Locate the cell with the specified text and output its [x, y] center coordinate. 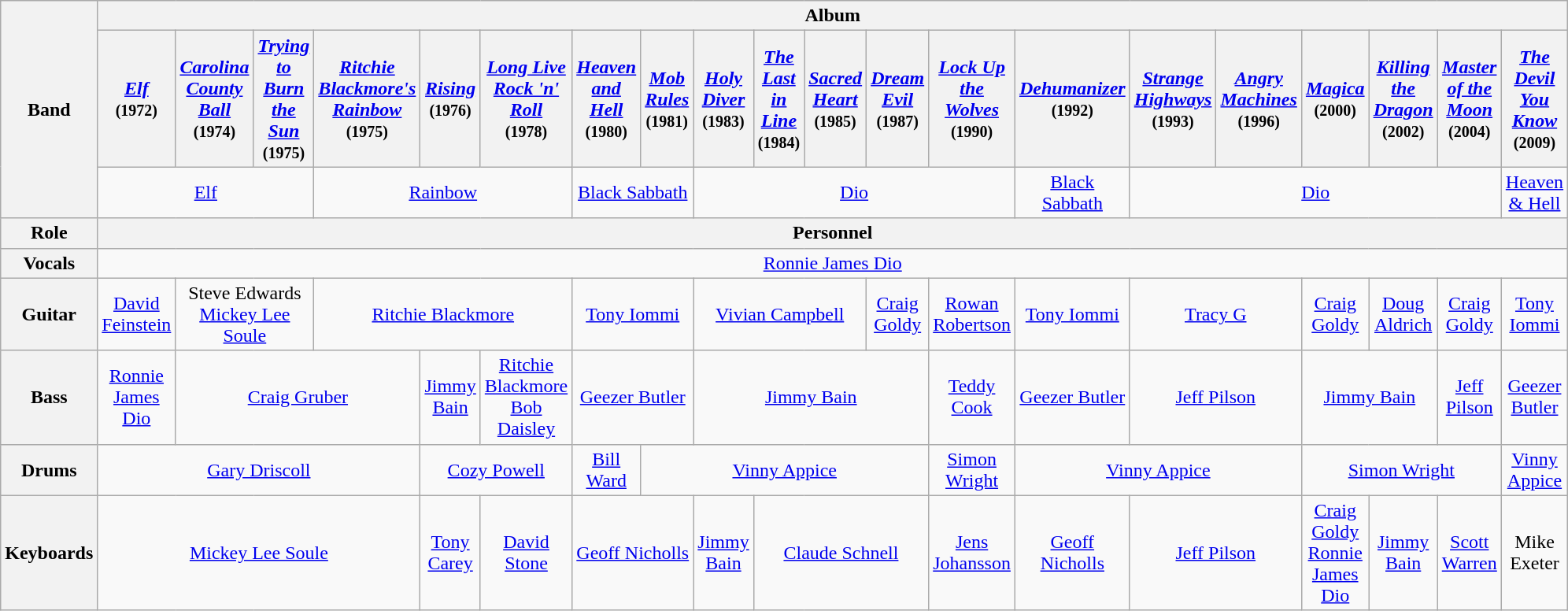
Rising(1976) [450, 99]
Lock Up the Wolves(1990) [972, 99]
Steve EdwardsMickey Lee Soule [245, 314]
Trying to Burn the Sun(1975) [283, 99]
Drums [49, 469]
Tony Carey [450, 553]
Master of the Moon(2004) [1469, 99]
Claude Schnell [841, 553]
The Last in Line(1984) [778, 99]
Jens Johansson [972, 553]
Ritchie BlackmoreBob Daisley [526, 397]
The Devil You Know(2009) [1534, 99]
Band [49, 109]
Personnel [833, 233]
Keyboards [49, 553]
Strange Highways(1993) [1173, 99]
Dream Evil(1987) [897, 99]
Ritchie Blackmore's Rainbow(1975) [367, 99]
Scott Warren [1469, 553]
Magica(2000) [1335, 99]
Long Live Rock 'n' Roll(1978) [526, 99]
Bill Ward [606, 469]
Gary Driscoll [259, 469]
Teddy Cook [972, 397]
Ritchie Blackmore [443, 314]
David Stone [526, 553]
Mike Exeter [1534, 553]
David Feinstein [137, 314]
Rowan Robertson [972, 314]
Craig Gruber [298, 397]
Guitar [49, 314]
Craig GoldyRonnie James Dio [1335, 553]
Sacred Heart(1985) [836, 99]
Vivian Campbell [780, 314]
Heaven and Hell(1980) [606, 99]
Album [833, 16]
Doug Aldrich [1403, 314]
Mob Rules(1981) [668, 99]
Bass [49, 397]
Angry Machines(1996) [1259, 99]
Carolina County Ball(1974) [214, 99]
Cozy Powell [496, 469]
Dehumanizer(1992) [1072, 99]
Role [49, 233]
Vocals [49, 263]
Elf [206, 192]
Rainbow [443, 192]
Elf(1972) [137, 99]
Killing the Dragon(2002) [1403, 99]
Heaven & Hell [1534, 192]
Holy Diver(1983) [723, 99]
Mickey Lee Soule [259, 553]
Tracy G [1215, 314]
